Identify which cell holds the provided text, then report its [x, y] central coordinate. 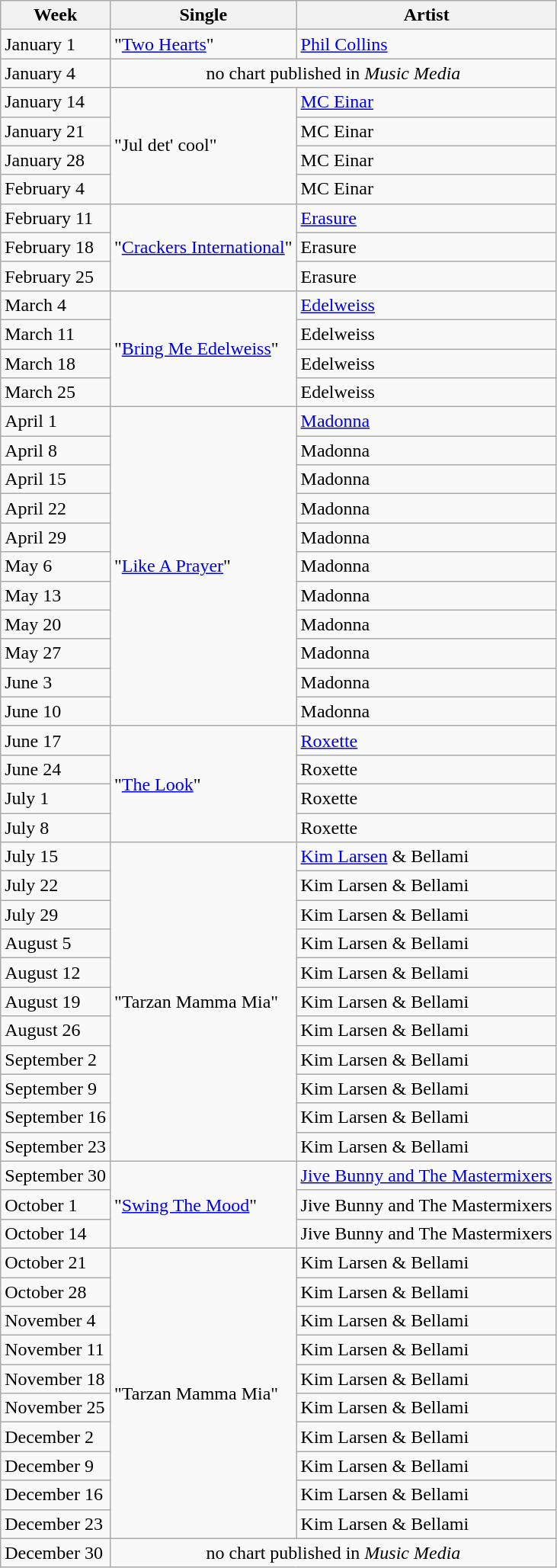
March 11 [56, 334]
"Swing The Mood" [203, 1204]
Single [203, 15]
"Like A Prayer" [203, 567]
February 4 [56, 189]
December 9 [56, 1466]
October 28 [56, 1292]
August 12 [56, 973]
December 16 [56, 1495]
January 1 [56, 44]
December 2 [56, 1437]
August 19 [56, 1002]
"The Look" [203, 784]
December 30 [56, 1553]
September 9 [56, 1089]
August 26 [56, 1031]
Phil Collins [427, 44]
May 20 [56, 624]
January 21 [56, 131]
June 10 [56, 711]
Artist [427, 15]
February 18 [56, 247]
July 29 [56, 915]
"Bring Me Edelweiss" [203, 348]
"Jul det' cool" [203, 146]
September 23 [56, 1146]
March 25 [56, 393]
September 16 [56, 1117]
October 14 [56, 1233]
November 4 [56, 1321]
June 24 [56, 769]
April 15 [56, 479]
November 18 [56, 1379]
February 11 [56, 218]
July 15 [56, 857]
July 1 [56, 798]
July 22 [56, 886]
"Crackers International" [203, 247]
February 25 [56, 276]
May 6 [56, 566]
January 4 [56, 73]
March 18 [56, 364]
October 1 [56, 1204]
December 23 [56, 1524]
May 27 [56, 653]
June 3 [56, 682]
January 28 [56, 160]
April 29 [56, 537]
"Two Hearts" [203, 44]
October 21 [56, 1262]
March 4 [56, 305]
Week [56, 15]
November 11 [56, 1350]
September 30 [56, 1175]
September 2 [56, 1060]
April 8 [56, 451]
January 14 [56, 102]
August 5 [56, 944]
May 13 [56, 595]
April 22 [56, 508]
November 25 [56, 1408]
June 17 [56, 740]
April 1 [56, 422]
July 8 [56, 827]
